Search for the cell housing the specified text and yield its (x, y) center coordinate. 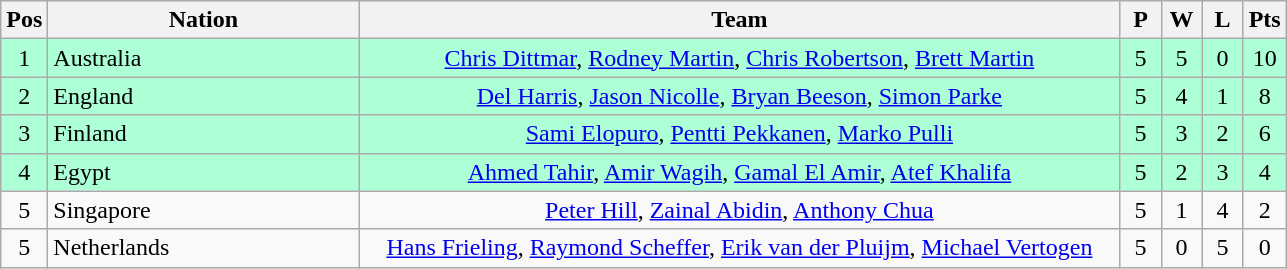
England (204, 96)
Egypt (204, 172)
Chris Dittmar, Rodney Martin, Chris Robertson, Brett Martin (740, 58)
Peter Hill, Zainal Abidin, Anthony Chua (740, 210)
8 (1264, 96)
Netherlands (204, 248)
6 (1264, 134)
L (1222, 20)
Singapore (204, 210)
Del Harris, Jason Nicolle, Bryan Beeson, Simon Parke (740, 96)
P (1140, 20)
Pos (24, 20)
Pts (1264, 20)
Ahmed Tahir, Amir Wagih, Gamal El Amir, Atef Khalifa (740, 172)
10 (1264, 58)
Australia (204, 58)
Nation (204, 20)
W (1182, 20)
Finland (204, 134)
Hans Frieling, Raymond Scheffer, Erik van der Pluijm, Michael Vertogen (740, 248)
Team (740, 20)
Sami Elopuro, Pentti Pekkanen, Marko Pulli (740, 134)
